Return (X, Y) of the center of cell containing provided text 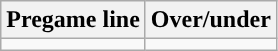
Over/under (210, 20)
Pregame line (74, 20)
